Output the [x, y] coordinate of the center of the cell containing the given text.  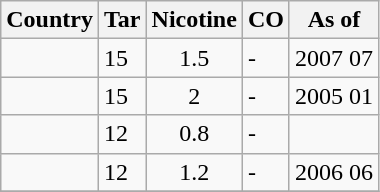
1.5 [194, 58]
1.2 [194, 172]
0.8 [194, 134]
CO [266, 20]
Tar [122, 20]
2006 06 [334, 172]
Nicotine [194, 20]
2007 07 [334, 58]
2 [194, 96]
Country [50, 20]
2005 01 [334, 96]
As of [334, 20]
